Extract the [X, Y] coordinate from the center of the cell holding the provided text.  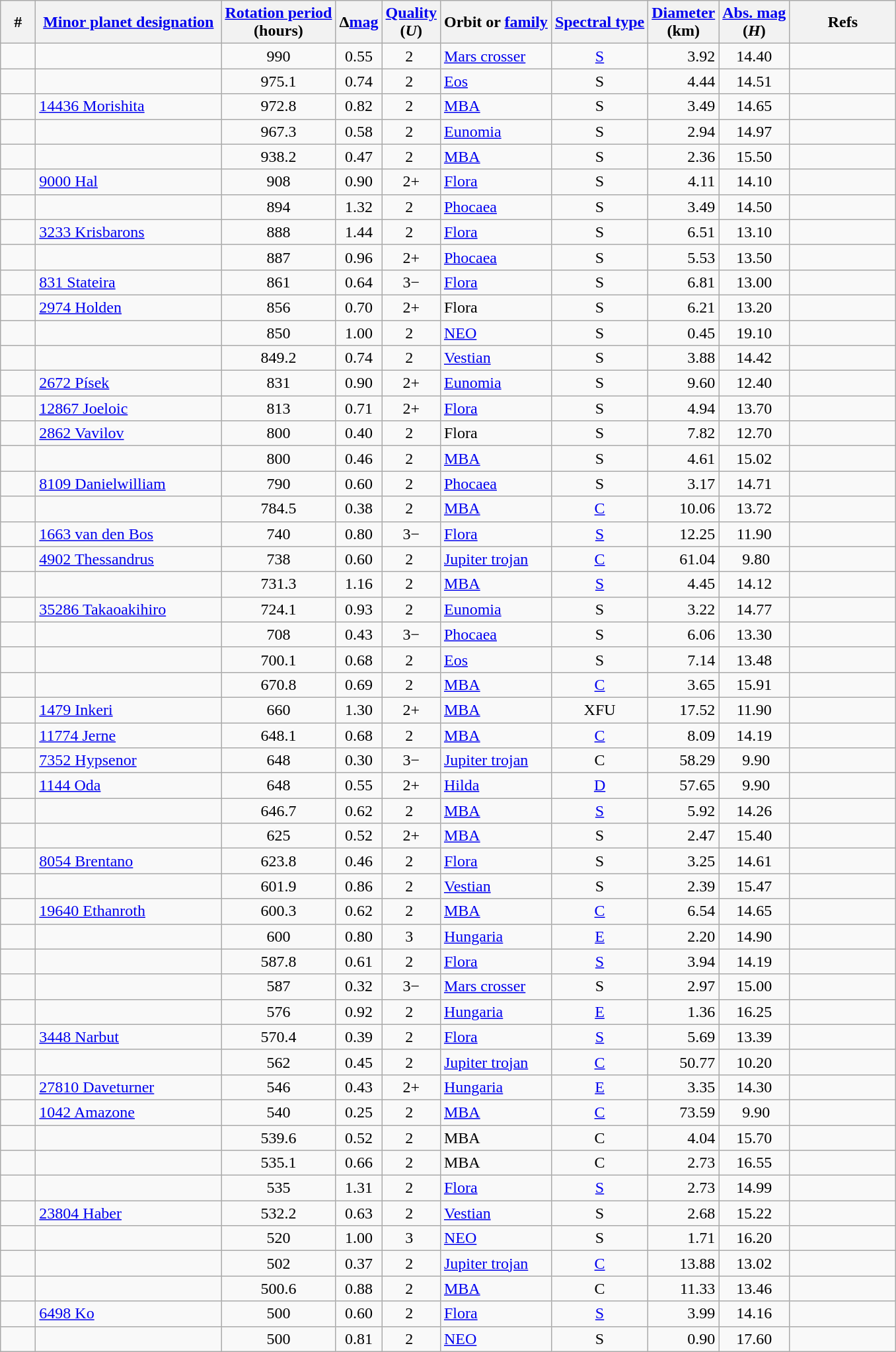
15.47 [755, 886]
670.8 [279, 685]
27810 Daveturner [128, 1087]
15.00 [755, 987]
0.32 [359, 987]
17.60 [755, 1339]
6.51 [683, 232]
14.97 [755, 131]
576 [279, 1012]
648.1 [279, 735]
3.35 [683, 1087]
861 [279, 282]
535 [279, 1188]
967.3 [279, 131]
1.36 [683, 1012]
14.61 [755, 861]
546 [279, 1087]
601.9 [279, 886]
13.88 [683, 1263]
57.65 [683, 786]
740 [279, 534]
13.48 [755, 659]
887 [279, 257]
3.17 [683, 484]
2.39 [683, 886]
Hilda [496, 786]
813 [279, 408]
0.30 [359, 761]
0.86 [359, 886]
623.8 [279, 861]
0.58 [359, 131]
4.44 [683, 81]
4.45 [683, 584]
14.77 [755, 609]
4.94 [683, 408]
13.50 [755, 257]
15.50 [755, 157]
0.92 [359, 1012]
975.1 [279, 81]
0.96 [359, 257]
3233 Krisbarons [128, 232]
Abs. mag(H) [755, 22]
13.20 [755, 307]
3.92 [683, 56]
16.20 [755, 1238]
9.60 [683, 383]
8.09 [683, 735]
6.81 [683, 282]
15.02 [755, 459]
4902 Thessandrus [128, 559]
5.53 [683, 257]
13.00 [755, 282]
6.21 [683, 307]
15.22 [755, 1213]
600 [279, 936]
3.22 [683, 609]
849.2 [279, 358]
532.2 [279, 1213]
535.1 [279, 1163]
0.64 [359, 282]
14.42 [755, 358]
894 [279, 207]
15.91 [755, 685]
1.31 [359, 1188]
790 [279, 484]
16.55 [755, 1163]
13.02 [755, 1263]
50.77 [683, 1062]
502 [279, 1263]
0.93 [359, 609]
587.8 [279, 961]
4.11 [683, 182]
1.71 [683, 1238]
990 [279, 56]
73.59 [683, 1112]
1.16 [359, 584]
14.12 [755, 584]
13.46 [755, 1289]
2.68 [683, 1213]
8054 Brentano [128, 861]
23804 Haber [128, 1213]
0.88 [359, 1289]
14.26 [755, 811]
Orbit or family [496, 22]
XFU [599, 710]
500.6 [279, 1289]
6498 Ko [128, 1314]
3.88 [683, 358]
731.3 [279, 584]
58.29 [683, 761]
972.8 [279, 106]
0.71 [359, 408]
1479 Inkeri [128, 710]
9000 Hal [128, 182]
540 [279, 1112]
1144 Oda [128, 786]
14.90 [755, 936]
0.63 [359, 1213]
19640 Ethanroth [128, 911]
D [599, 786]
Refs [843, 22]
Minor planet designation [128, 22]
660 [279, 710]
539.6 [279, 1137]
850 [279, 332]
14.30 [755, 1087]
0.81 [359, 1339]
646.7 [279, 811]
13.72 [755, 509]
3.99 [683, 1314]
1.44 [359, 232]
61.04 [683, 559]
Quality(U) [411, 22]
8109 Danielwilliam [128, 484]
3448 Narbut [128, 1037]
7352 Hypsenor [128, 761]
14.99 [755, 1188]
831 [279, 383]
0.61 [359, 961]
7.14 [683, 659]
7.82 [683, 433]
11.33 [683, 1289]
2.97 [683, 987]
19.10 [755, 332]
13.10 [755, 232]
0.82 [359, 106]
570.4 [279, 1037]
13.39 [755, 1037]
0.70 [359, 307]
15.40 [755, 836]
35286 Takaoakihiro [128, 609]
2974 Holden [128, 307]
0.39 [359, 1037]
4.04 [683, 1137]
0.37 [359, 1263]
700.1 [279, 659]
12.40 [755, 383]
0.40 [359, 433]
625 [279, 836]
0.25 [359, 1112]
17.52 [683, 710]
5.69 [683, 1037]
Δmag [359, 22]
856 [279, 307]
14.51 [755, 81]
0.66 [359, 1163]
562 [279, 1062]
520 [279, 1238]
14.50 [755, 207]
2862 Vavilov [128, 433]
0.38 [359, 509]
1.32 [359, 207]
4.61 [683, 459]
587 [279, 987]
600.3 [279, 911]
2.36 [683, 157]
12.70 [755, 433]
2672 Písek [128, 383]
15.70 [755, 1137]
3.65 [683, 685]
14436 Morishita [128, 106]
14.71 [755, 484]
784.5 [279, 509]
1042 Amazone [128, 1112]
738 [279, 559]
12.25 [683, 534]
1663 van den Bos [128, 534]
10.06 [683, 509]
2.94 [683, 131]
9.80 [755, 559]
831 Stateira [128, 282]
6.06 [683, 634]
5.92 [683, 811]
# [19, 22]
3.25 [683, 861]
Diameter(km) [683, 22]
2.47 [683, 836]
10.20 [755, 1062]
12867 Joeloic [128, 408]
724.1 [279, 609]
13.70 [755, 408]
3.94 [683, 961]
938.2 [279, 157]
16.25 [755, 1012]
11774 Jerne [128, 735]
1.30 [359, 710]
888 [279, 232]
14.10 [755, 182]
908 [279, 182]
708 [279, 634]
13.30 [755, 634]
6.54 [683, 911]
Spectral type [599, 22]
14.40 [755, 56]
14.16 [755, 1314]
2.20 [683, 936]
0.47 [359, 157]
Rotation period(hours) [279, 22]
0.69 [359, 685]
